Search for the cell housing the specified text and yield its [X, Y] center coordinate. 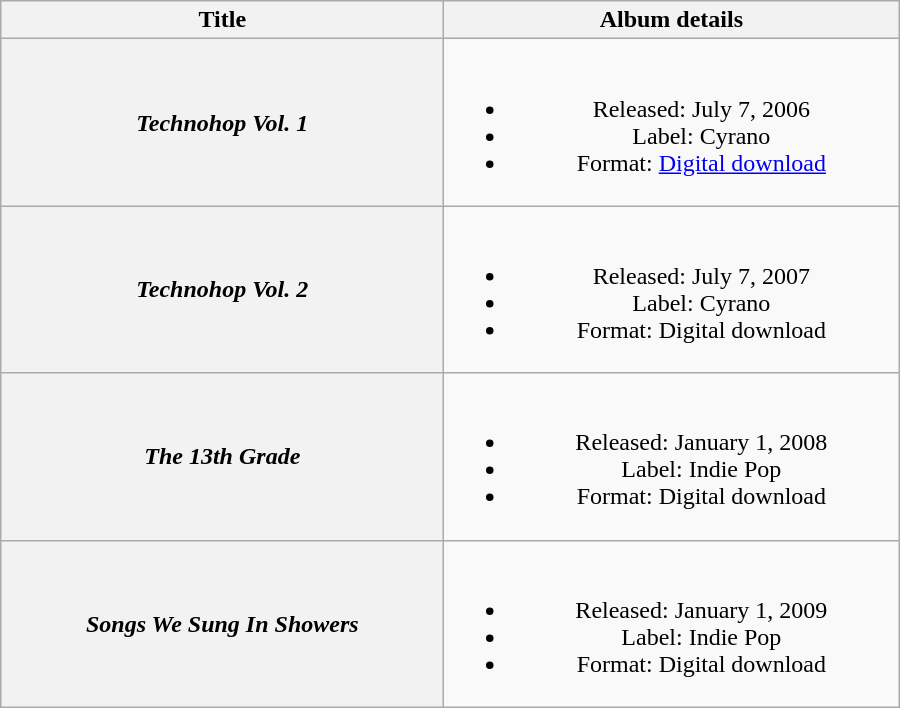
Released: July 7, 2006Label: CyranoFormat: Digital download [672, 122]
The 13th Grade [222, 456]
Released: July 7, 2007Label: CyranoFormat: Digital download [672, 290]
Released: January 1, 2009Label: Indie PopFormat: Digital download [672, 624]
Technohop Vol. 2 [222, 290]
Released: January 1, 2008Label: Indie PopFormat: Digital download [672, 456]
Technohop Vol. 1 [222, 122]
Title [222, 20]
Songs We Sung In Showers [222, 624]
Album details [672, 20]
